Output the [x, y] coordinate of the center of the cell containing the given text.  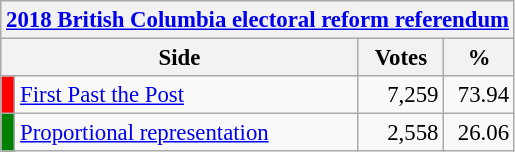
First Past the Post [186, 95]
26.06 [480, 133]
Side [180, 58]
2018 British Columbia electoral reform referendum [258, 20]
Votes [401, 58]
% [480, 58]
73.94 [480, 95]
7,259 [401, 95]
2,558 [401, 133]
Proportional representation [186, 133]
